Detect which cell encompasses the target text, then output its [X, Y] center coordinate. 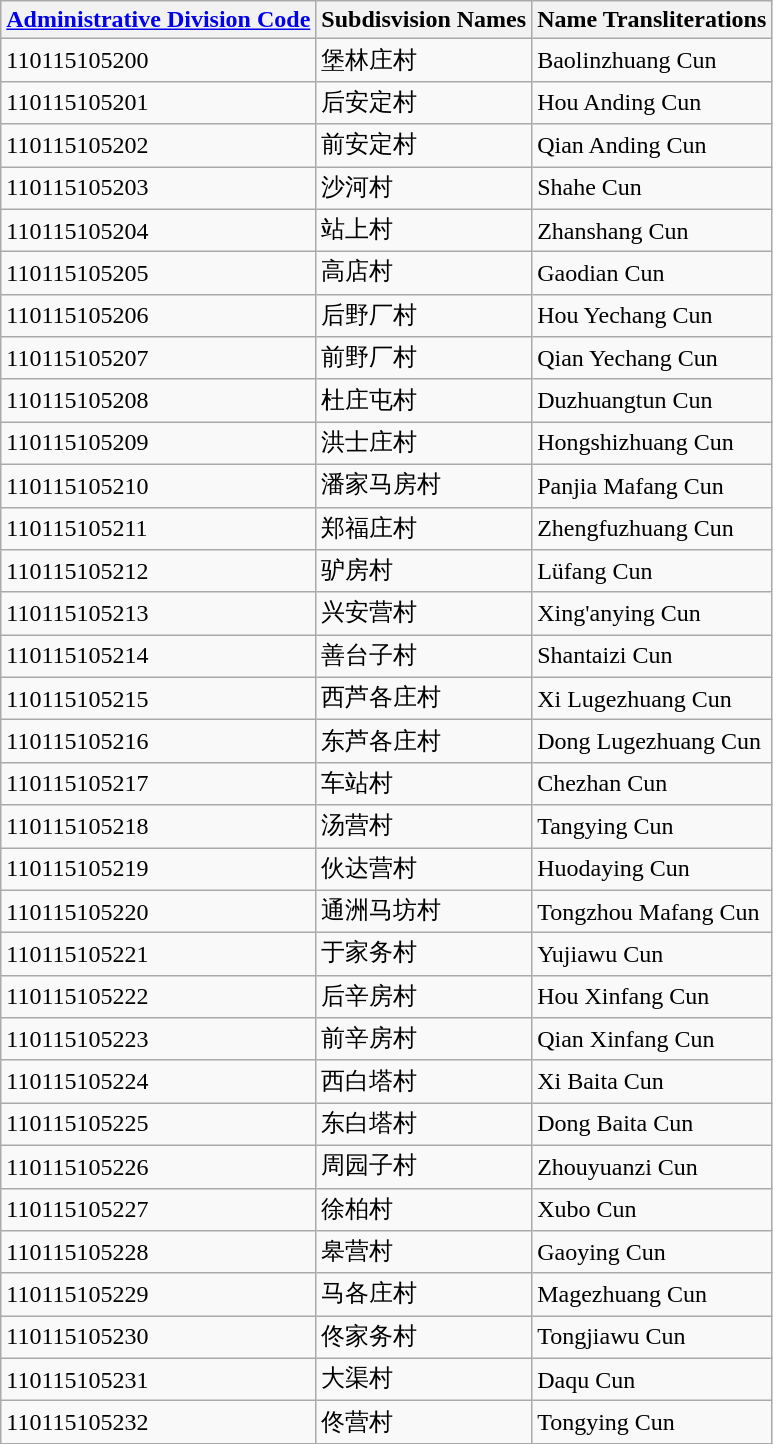
110115105231 [158, 1380]
110115105210 [158, 486]
Administrative Division Code [158, 20]
后安定村 [424, 102]
110115105232 [158, 1422]
堡林庄村 [424, 60]
110115105200 [158, 60]
110115105202 [158, 146]
110115105218 [158, 826]
Duzhuangtun Cun [652, 400]
110115105227 [158, 1210]
前野厂村 [424, 358]
驴房村 [424, 572]
洪士庄村 [424, 444]
东白塔村 [424, 1124]
皋营村 [424, 1252]
站上村 [424, 230]
郑福庄村 [424, 528]
110115105230 [158, 1338]
大渠村 [424, 1380]
110115105209 [158, 444]
西芦各庄村 [424, 698]
Daqu Cun [652, 1380]
110115105219 [158, 870]
Hou Yechang Cun [652, 316]
通洲马坊村 [424, 912]
Qian Yechang Cun [652, 358]
Gaoying Cun [652, 1252]
Dong Lugezhuang Cun [652, 742]
110115105203 [158, 188]
110115105207 [158, 358]
佟家务村 [424, 1338]
110115105217 [158, 784]
善台子村 [424, 656]
Shahe Cun [652, 188]
110115105201 [158, 102]
Tongying Cun [652, 1422]
兴安营村 [424, 614]
110115105228 [158, 1252]
110115105216 [158, 742]
110115105204 [158, 230]
后野厂村 [424, 316]
110115105208 [158, 400]
Magezhuang Cun [652, 1294]
110115105212 [158, 572]
马各庄村 [424, 1294]
Yujiawu Cun [652, 954]
Shantaizi Cun [652, 656]
110115105214 [158, 656]
Qian Xinfang Cun [652, 1040]
110115105224 [158, 1082]
徐柏村 [424, 1210]
Baolinzhuang Cun [652, 60]
Huodaying Cun [652, 870]
Tongjiawu Cun [652, 1338]
西白塔村 [424, 1082]
110115105225 [158, 1124]
汤营村 [424, 826]
Qian Anding Cun [652, 146]
Panjia Mafang Cun [652, 486]
110115105223 [158, 1040]
110115105229 [158, 1294]
110115105206 [158, 316]
110115105213 [158, 614]
Hou Xinfang Cun [652, 996]
周园子村 [424, 1166]
高店村 [424, 274]
杜庄屯村 [424, 400]
Gaodian Cun [652, 274]
沙河村 [424, 188]
车站村 [424, 784]
Lüfang Cun [652, 572]
Tongzhou Mafang Cun [652, 912]
Zhanshang Cun [652, 230]
110115105221 [158, 954]
潘家马房村 [424, 486]
110115105220 [158, 912]
Xi Lugezhuang Cun [652, 698]
东芦各庄村 [424, 742]
110115105226 [158, 1166]
前辛房村 [424, 1040]
Xi Baita Cun [652, 1082]
后辛房村 [424, 996]
Name Transliterations [652, 20]
佟营村 [424, 1422]
110115105222 [158, 996]
110115105205 [158, 274]
110115105215 [158, 698]
Dong Baita Cun [652, 1124]
Hou Anding Cun [652, 102]
于家务村 [424, 954]
Chezhan Cun [652, 784]
伙达营村 [424, 870]
Xubo Cun [652, 1210]
Subdisvision Names [424, 20]
Zhengfuzhuang Cun [652, 528]
前安定村 [424, 146]
Zhouyuanzi Cun [652, 1166]
Hongshizhuang Cun [652, 444]
110115105211 [158, 528]
Tangying Cun [652, 826]
Xing'anying Cun [652, 614]
